Output the [x, y] coordinate of the center of the cell containing the given text.  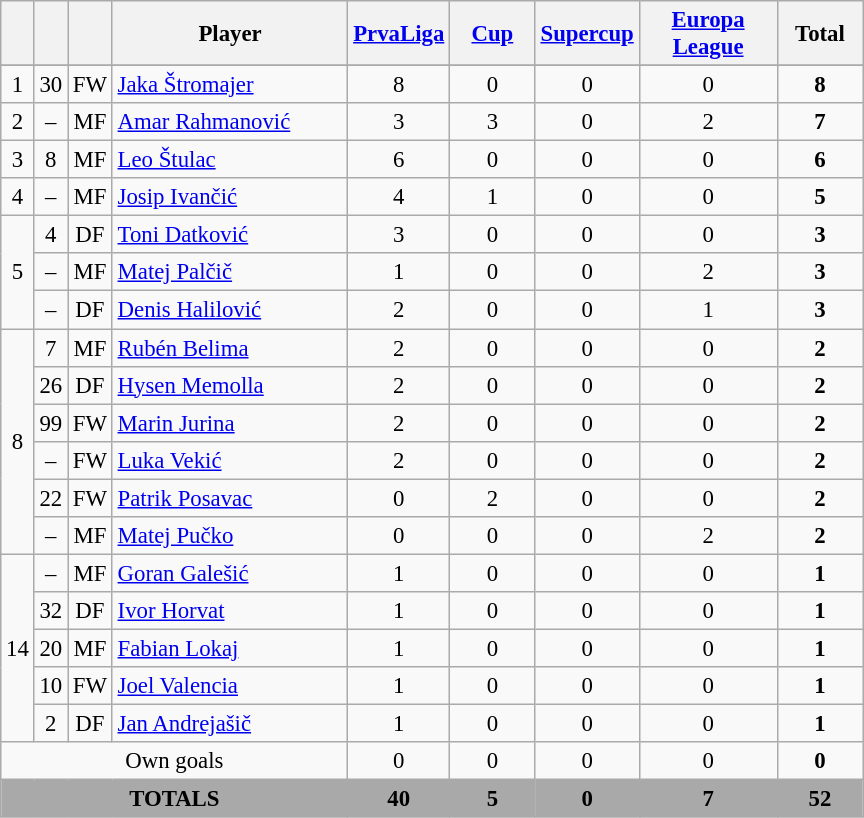
Josip Ivančić [230, 197]
Amar Rahmanović [230, 122]
Hysen Memolla [230, 385]
30 [50, 85]
Europa League [708, 34]
Own goals [174, 761]
Matej Palčič [230, 273]
26 [50, 385]
Toni Datković [230, 235]
Luka Vekić [230, 460]
10 [50, 686]
Goran Galešić [230, 573]
Jan Andrejašič [230, 724]
Matej Pučko [230, 536]
Cup [493, 34]
Player [230, 34]
14 [18, 648]
32 [50, 611]
TOTALS [174, 799]
Patrik Posavac [230, 498]
99 [50, 423]
Total [820, 34]
22 [50, 498]
Jaka Štromajer [230, 85]
Joel Valencia [230, 686]
Leo Štulac [230, 160]
20 [50, 648]
Supercup [587, 34]
Fabian Lokaj [230, 648]
PrvaLiga [399, 34]
Marin Jurina [230, 423]
Rubén Belima [230, 348]
Denis Halilović [230, 310]
52 [820, 799]
Ivor Horvat [230, 611]
40 [399, 799]
